Search for the cell housing the specified text and yield its [x, y] center coordinate. 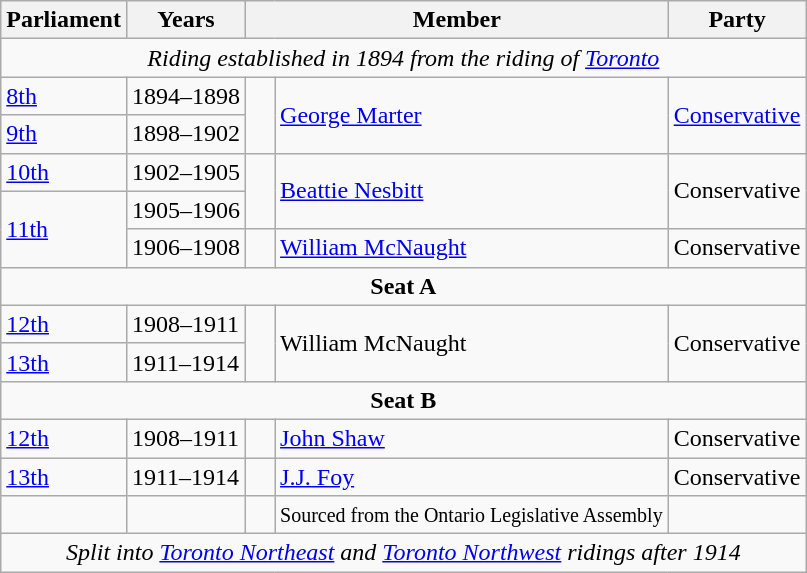
10th [64, 172]
11th [64, 229]
J.J. Foy [472, 477]
Riding established in 1894 from the riding of Toronto [404, 58]
Party [737, 20]
1906–1908 [186, 248]
Beattie Nesbitt [472, 191]
Years [186, 20]
Member [458, 20]
Split into Toronto Northeast and Toronto Northwest ridings after 1914 [404, 553]
1905–1906 [186, 210]
George Marter [472, 115]
1898–1902 [186, 134]
John Shaw [472, 438]
Parliament [64, 20]
1894–1898 [186, 96]
Seat B [404, 400]
Seat A [404, 286]
1902–1905 [186, 172]
8th [64, 96]
9th [64, 134]
Sourced from the Ontario Legislative Assembly [472, 515]
